Search for the cell housing the specified text and yield its [X, Y] center coordinate. 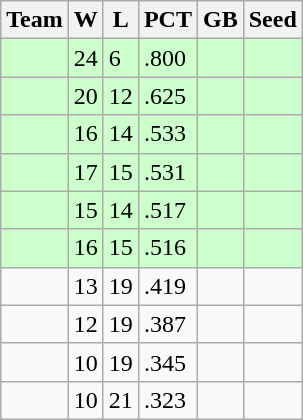
17 [86, 172]
W [86, 20]
.387 [168, 324]
.516 [168, 248]
.419 [168, 286]
6 [120, 58]
.800 [168, 58]
L [120, 20]
.625 [168, 96]
.345 [168, 362]
Team [35, 20]
PCT [168, 20]
21 [120, 400]
GB [220, 20]
.533 [168, 134]
.531 [168, 172]
.517 [168, 210]
Seed [272, 20]
.323 [168, 400]
24 [86, 58]
20 [86, 96]
13 [86, 286]
